Detect which cell encompasses the target text, then output its (X, Y) center coordinate. 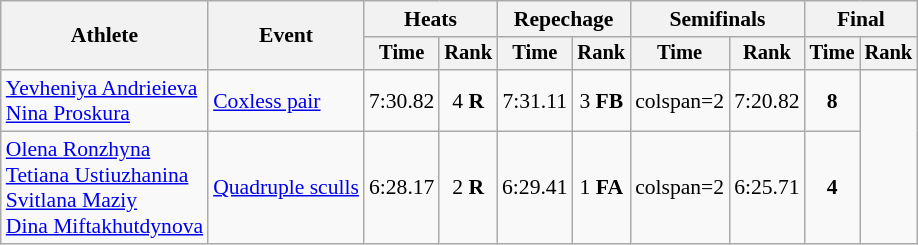
Quadruple sculls (286, 188)
Athlete (104, 36)
Event (286, 36)
6:29.41 (534, 188)
8 (832, 100)
7:30.82 (402, 100)
4 R (468, 100)
3 FB (602, 100)
4 (832, 188)
Repechage (564, 19)
Yevheniya AndrieievaNina Proskura (104, 100)
Semifinals (718, 19)
7:20.82 (766, 100)
6:25.71 (766, 188)
7:31.11 (534, 100)
1 FA (602, 188)
2 R (468, 188)
Coxless pair (286, 100)
Final (861, 19)
Olena RonzhynaTetiana UstiuzhaninaSvitlana MaziyDina Miftakhutdynova (104, 188)
Heats (430, 19)
6:28.17 (402, 188)
